For the text-containing cell, return its midpoint in [X, Y] coordinate format. 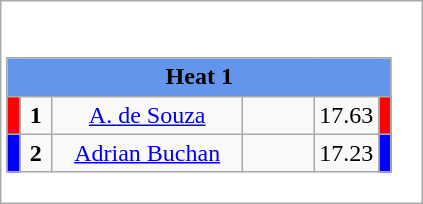
2 [36, 153]
A. de Souza [148, 115]
17.23 [346, 153]
Adrian Buchan [148, 153]
Heat 1 [199, 77]
1 [36, 115]
17.63 [346, 115]
Heat 1 1 A. de Souza 17.63 2 Adrian Buchan 17.23 [212, 102]
